Return (x, y) of the center of cell containing provided text 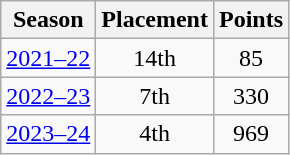
Season (48, 20)
330 (250, 96)
969 (250, 134)
4th (155, 134)
Points (250, 20)
2021–22 (48, 58)
7th (155, 96)
14th (155, 58)
85 (250, 58)
2023–24 (48, 134)
2022–23 (48, 96)
Placement (155, 20)
